Extract the (X, Y) coordinate from the center of the cell holding the provided text.  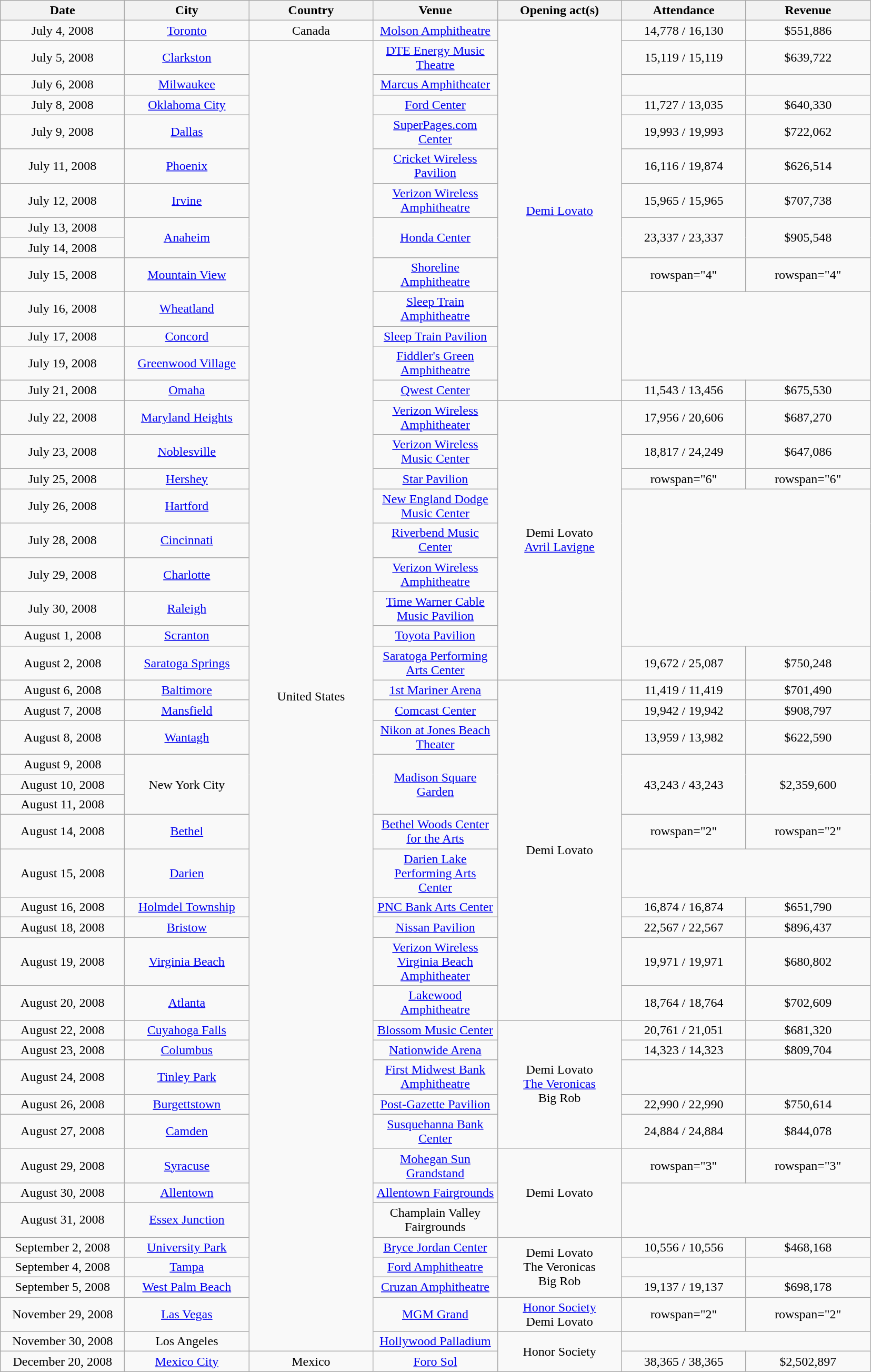
August 22, 2008 (63, 1030)
Allentown Fairgrounds (435, 1193)
July 17, 2008 (63, 336)
Tampa (187, 1267)
$622,590 (808, 737)
DTE Energy Music Theatre (435, 58)
Bristow (187, 927)
August 10, 2008 (63, 785)
Concord (187, 336)
14,778 / 16,130 (684, 31)
July 9, 2008 (63, 132)
August 8, 2008 (63, 737)
August 31, 2008 (63, 1220)
11,543 / 13,456 (684, 390)
38,365 / 38,365 (684, 1361)
$844,078 (808, 1131)
Star Pavilion (435, 479)
Foro Sol (435, 1361)
Ford Center (435, 105)
Verizon Wireless Amphitheater (435, 418)
Mexico City (187, 1361)
$722,062 (808, 132)
18,817 / 24,249 (684, 452)
Verizon Wireless Virginia Beach Amphitheater (435, 962)
Camden (187, 1131)
Allentown (187, 1193)
Bethel (187, 832)
Essex Junction (187, 1220)
July 4, 2008 (63, 31)
15,965 / 15,965 (684, 200)
West Palm Beach (187, 1287)
New York City (187, 784)
23,337 / 23,337 (684, 237)
Greenwood Village (187, 363)
15,119 / 15,119 (684, 58)
Honor Society (559, 1351)
$651,790 (808, 907)
$687,270 (808, 418)
$647,086 (808, 452)
Fiddler's Green Amphitheatre (435, 363)
$702,609 (808, 1003)
Irvine (187, 200)
Revenue (808, 11)
Mohegan Sun Grandstand (435, 1165)
Bethel Woods Center for the Arts (435, 832)
17,956 / 20,606 (684, 418)
Columbus (187, 1050)
$639,722 (808, 58)
Mountain View (187, 275)
Molson Amphitheatre (435, 31)
August 23, 2008 (63, 1050)
August 14, 2008 (63, 832)
22,567 / 22,567 (684, 927)
Oklahoma City (187, 105)
July 11, 2008 (63, 166)
Phoenix (187, 166)
Clarkston (187, 58)
July 12, 2008 (63, 200)
Nikon at Jones Beach Theater (435, 737)
Time Warner Cable Music Pavilion (435, 608)
August 29, 2008 (63, 1165)
Hershey (187, 479)
Raleigh (187, 608)
$896,437 (808, 927)
19,672 / 25,087 (684, 663)
Dallas (187, 132)
Toronto (187, 31)
43,243 / 43,243 (684, 784)
$750,614 (808, 1104)
Virginia Beach (187, 962)
July 14, 2008 (63, 247)
Madison Square Garden (435, 784)
Mexico (311, 1361)
11,727 / 13,035 (684, 105)
Las Vegas (187, 1315)
Hollywood Palladium (435, 1341)
$680,802 (808, 962)
Demi LovatoAvril Lavigne (559, 540)
19,971 / 19,971 (684, 962)
August 1, 2008 (63, 636)
Cuyahoga Falls (187, 1030)
Noblesville (187, 452)
$750,248 (808, 663)
Honor SocietyDemi Lovato (559, 1315)
Attendance (684, 11)
16,116 / 19,874 (684, 166)
United States (311, 696)
Post-Gazette Pavilion (435, 1104)
1st Mariner Arena (435, 690)
Omaha (187, 390)
$675,530 (808, 390)
August 18, 2008 (63, 927)
July 6, 2008 (63, 85)
November 29, 2008 (63, 1315)
Milwaukee (187, 85)
Date (63, 11)
SuperPages.com Center (435, 132)
Opening act(s) (559, 11)
22,990 / 22,990 (684, 1104)
Hartford (187, 506)
16,874 / 16,874 (684, 907)
$626,514 (808, 166)
December 20, 2008 (63, 1361)
July 13, 2008 (63, 227)
Cruzan Amphitheatre (435, 1287)
Holmdel Township (187, 907)
Nationwide Arena (435, 1050)
PNC Bank Arts Center (435, 907)
City (187, 11)
August 30, 2008 (63, 1193)
New England Dodge Music Center (435, 506)
Country (311, 11)
$2,359,600 (808, 784)
July 26, 2008 (63, 506)
Saratoga Springs (187, 663)
$2,502,897 (808, 1361)
Shoreline Amphitheatre (435, 275)
Canada (311, 31)
September 5, 2008 (63, 1287)
MGM Grand (435, 1315)
10,556 / 10,556 (684, 1247)
Qwest Center (435, 390)
18,764 / 18,764 (684, 1003)
24,884 / 24,884 (684, 1131)
July 23, 2008 (63, 452)
July 30, 2008 (63, 608)
19,993 / 19,993 (684, 132)
Honda Center (435, 237)
August 9, 2008 (63, 764)
August 20, 2008 (63, 1003)
First Midwest Bank Amphitheatre (435, 1077)
July 19, 2008 (63, 363)
$905,548 (808, 237)
Ford Amphitheatre (435, 1267)
Toyota Pavilion (435, 636)
November 30, 2008 (63, 1341)
Wantagh (187, 737)
$468,168 (808, 1247)
$681,320 (808, 1030)
$707,738 (808, 200)
Blossom Music Center (435, 1030)
Burgettstown (187, 1104)
Syracuse (187, 1165)
Los Angeles (187, 1341)
August 6, 2008 (63, 690)
Maryland Heights (187, 418)
Marcus Amphitheater (435, 85)
$551,886 (808, 31)
Darien (187, 873)
Anaheim (187, 237)
September 4, 2008 (63, 1267)
$640,330 (808, 105)
August 15, 2008 (63, 873)
Scranton (187, 636)
August 16, 2008 (63, 907)
August 7, 2008 (63, 710)
Darien Lake Performing Arts Center (435, 873)
Bryce Jordan Center (435, 1247)
July 28, 2008 (63, 540)
Cricket Wireless Pavilion (435, 166)
Venue (435, 11)
Charlotte (187, 575)
Sleep Train Pavilion (435, 336)
Tinley Park (187, 1077)
July 15, 2008 (63, 275)
July 16, 2008 (63, 308)
July 29, 2008 (63, 575)
July 5, 2008 (63, 58)
19,942 / 19,942 (684, 710)
August 27, 2008 (63, 1131)
August 11, 2008 (63, 805)
Baltimore (187, 690)
$698,178 (808, 1287)
Mansfield (187, 710)
University Park (187, 1247)
August 2, 2008 (63, 663)
$701,490 (808, 690)
July 8, 2008 (63, 105)
Comcast Center (435, 710)
Saratoga Performing Arts Center (435, 663)
14,323 / 14,323 (684, 1050)
Wheatland (187, 308)
Lakewood Amphitheatre (435, 1003)
July 25, 2008 (63, 479)
Champlain Valley Fairgrounds (435, 1220)
Susquehanna Bank Center (435, 1131)
$809,704 (808, 1050)
$908,797 (808, 710)
Atlanta (187, 1003)
13,959 / 13,982 (684, 737)
July 21, 2008 (63, 390)
September 2, 2008 (63, 1247)
Nissan Pavilion (435, 927)
August 26, 2008 (63, 1104)
Cincinnati (187, 540)
August 19, 2008 (63, 962)
Sleep Train Amphitheatre (435, 308)
August 24, 2008 (63, 1077)
July 22, 2008 (63, 418)
Riverbend Music Center (435, 540)
20,761 / 21,051 (684, 1030)
11,419 / 11,419 (684, 690)
19,137 / 19,137 (684, 1287)
Verizon Wireless Music Center (435, 452)
